Provide the [X, Y] coordinate of the cell's center where the given text is located.  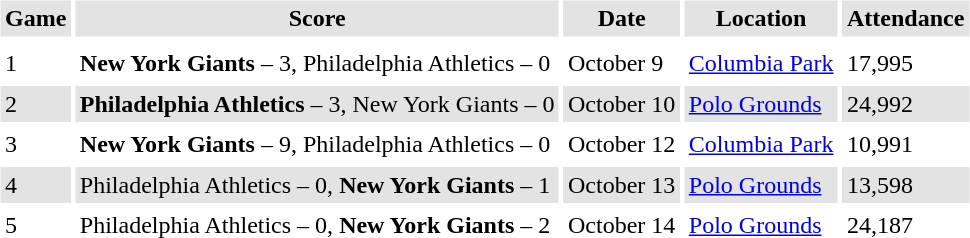
October 10 [622, 104]
New York Giants – 3, Philadelphia Athletics – 0 [317, 64]
New York Giants – 9, Philadelphia Athletics – 0 [317, 144]
Philadelphia Athletics – 0, New York Giants – 1 [317, 185]
October 12 [622, 144]
24,992 [905, 104]
4 [35, 185]
3 [35, 144]
October 13 [622, 185]
Score [317, 18]
17,995 [905, 64]
Attendance [905, 18]
Game [35, 18]
October 9 [622, 64]
2 [35, 104]
Philadelphia Athletics – 3, New York Giants – 0 [317, 104]
13,598 [905, 185]
1 [35, 64]
Date [622, 18]
10,991 [905, 144]
Location [761, 18]
